Determine the (X, Y) coordinate at the center of the cell enclosing the given text.  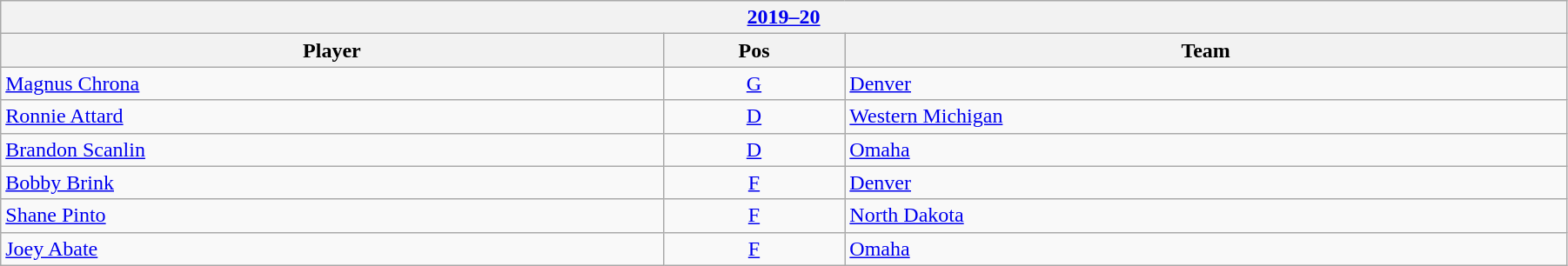
Joey Abate (332, 249)
Pos (754, 50)
Western Michigan (1206, 116)
Brandon Scanlin (332, 150)
Ronnie Attard (332, 116)
Shane Pinto (332, 216)
North Dakota (1206, 216)
2019–20 (784, 17)
Bobby Brink (332, 183)
Player (332, 50)
Magnus Chrona (332, 83)
G (754, 83)
Team (1206, 50)
